Capture the cell that displays the provided text and extract its [x, y] central coordinate. 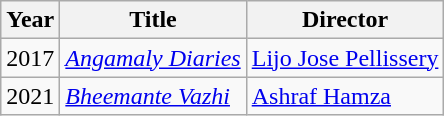
2021 [30, 96]
Title [153, 20]
Ashraf Hamza [345, 96]
Lijo Jose Pellissery [345, 58]
Bheemante Vazhi [153, 96]
2017 [30, 58]
Year [30, 20]
Angamaly Diaries [153, 58]
Director [345, 20]
